Provide the [X, Y] coordinate of the cell's center where the given text is located.  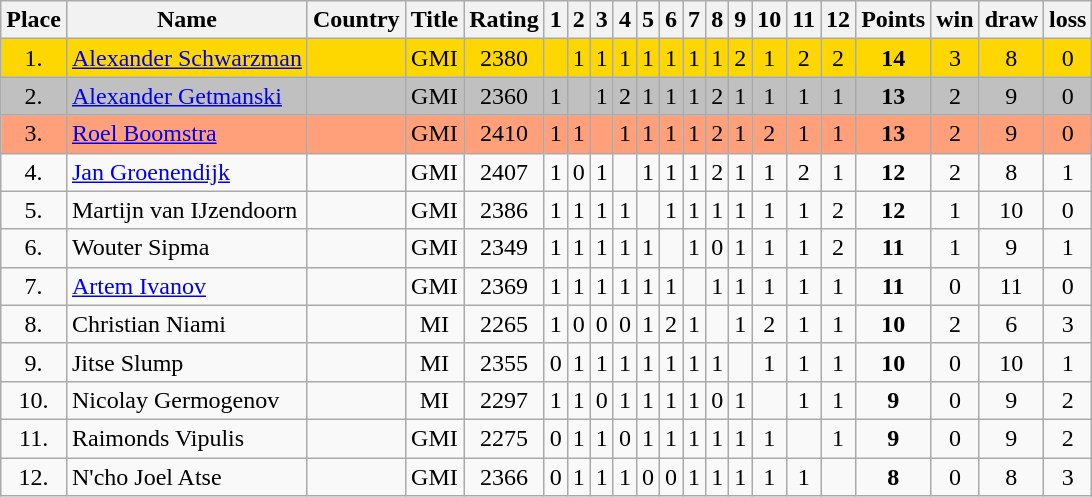
2275 [504, 438]
Country [356, 20]
Jitse Slump [186, 362]
Artem Ivanov [186, 286]
7 [694, 20]
7. [34, 286]
2366 [504, 477]
draw [1011, 20]
Jan Groenendijk [186, 172]
2. [34, 96]
2386 [504, 210]
9. [34, 362]
Rating [504, 20]
2297 [504, 400]
5. [34, 210]
Name [186, 20]
Wouter Sipma [186, 248]
Alexander Schwarzman [186, 58]
1. [34, 58]
Raimonds Vipulis [186, 438]
2369 [504, 286]
win [955, 20]
loss [1068, 20]
2360 [504, 96]
14 [894, 58]
Points [894, 20]
4. [34, 172]
3. [34, 134]
2407 [504, 172]
6. [34, 248]
12. [34, 477]
N'cho Joel Atse [186, 477]
Nicolay Germogenov [186, 400]
Alexander Getmanski [186, 96]
Title [434, 20]
2410 [504, 134]
10. [34, 400]
Roel Boomstra [186, 134]
Martijn van IJzendoorn [186, 210]
5 [648, 20]
Place [34, 20]
2265 [504, 324]
2349 [504, 248]
11. [34, 438]
2380 [504, 58]
Christian Niami [186, 324]
4 [624, 20]
8. [34, 324]
2355 [504, 362]
